Detect which cell encompasses the target text, then output its (x, y) center coordinate. 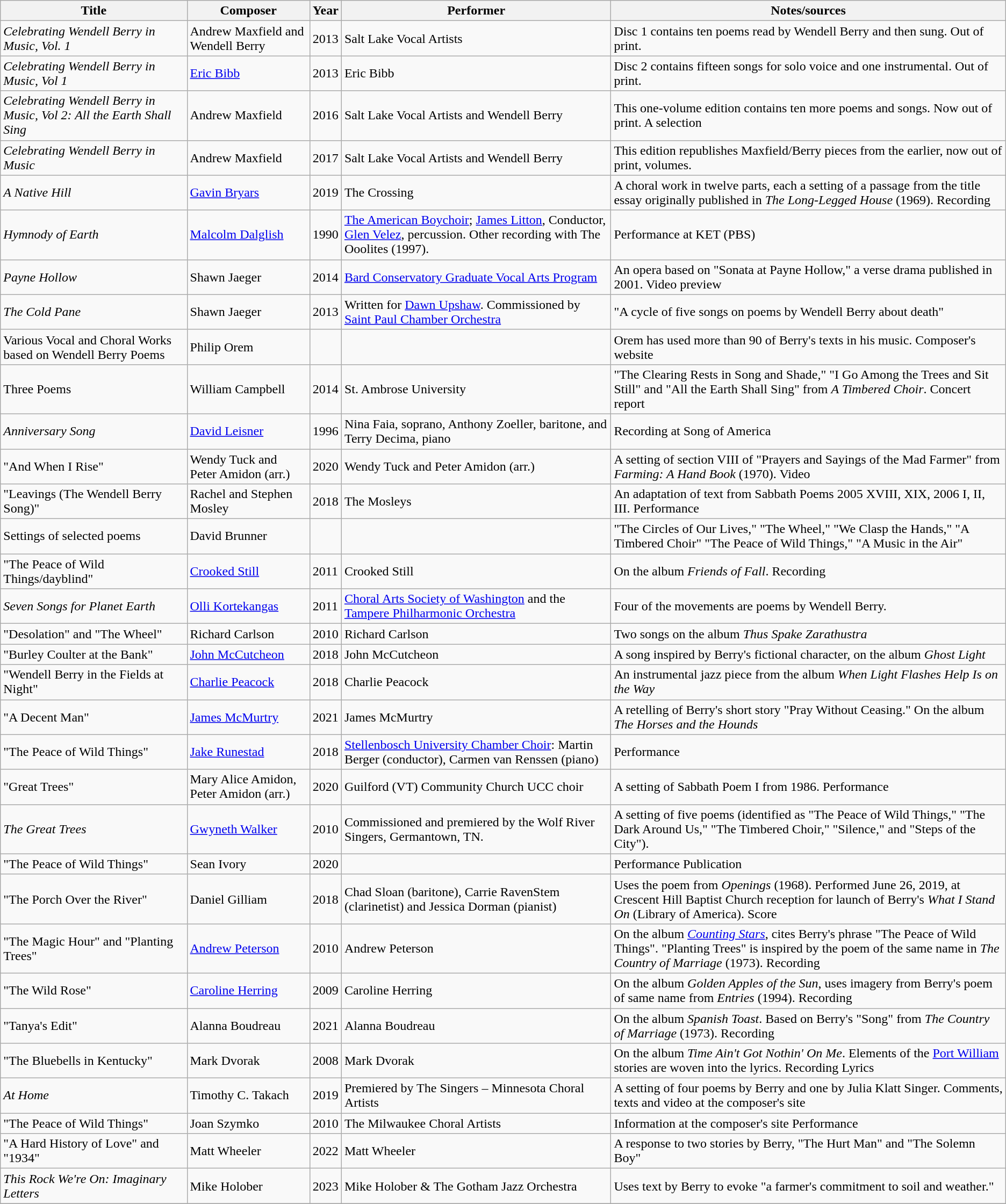
"The Porch Over the River" (94, 899)
Olli Kortekangas (248, 606)
A setting of Sabbath Poem I from 1986. Performance (808, 787)
2023 (326, 1186)
Orem has used more than 90 of Berry's texts in his music. Composer's website (808, 347)
Payne Hollow (94, 277)
Mike Holober & The Gotham Jazz Orchestra (476, 1186)
Bard Conservatory Graduate Vocal Arts Program (476, 277)
Joan Szymko (248, 1123)
Rachel and Stephen Mosley (248, 502)
2022 (326, 1151)
Chad Sloan (baritone), Carrie RavenStem (clarinetist) and Jessica Dorman (pianist) (476, 899)
2016 (326, 116)
Hymnody of Earth (94, 235)
An opera based on "Sonata at Payne Hollow," a verse drama published in 2001. Video preview (808, 277)
David Leisner (248, 431)
"The Clearing Rests in Song and Shade," "I Go Among the Trees and Sit Still" and "All the Earth Shall Sing" from A Timbered Choir. Concert report (808, 389)
Premiered by The Singers – Minnesota Choral Artists (476, 1096)
The American Boychoir; James Litton, Conductor, Glen Velez, percussion. Other recording with The Ooolites (1997). (476, 235)
"The Bluebells in Kentucky" (94, 1061)
Performance (808, 752)
St. Ambrose University (476, 389)
"The Wild Rose" (94, 991)
A Native Hill (94, 192)
Year (326, 11)
On the album Friends of Fall. Recording (808, 572)
Celebrating Wendell Berry in Music, Vol 2: All the Earth Shall Sing (94, 116)
"The Magic Hour" and "Planting Trees" (94, 948)
Andrew Maxfield and Wendell Berry (248, 39)
David Brunner (248, 536)
Title (94, 11)
An instrumental jazz piece from the album When Light Flashes Help Is on the Way (808, 682)
Seven Songs for Planet Earth (94, 606)
1990 (326, 235)
"Leavings (The Wendell Berry Song)" (94, 502)
Malcolm Dalglish (248, 235)
2017 (326, 158)
A setting of four poems by Berry and one by Julia Klatt Singer. Comments, texts and video at the composer's site (808, 1096)
Guilford (VT) Community Church UCC choir (476, 787)
Performance at KET (PBS) (808, 235)
Disc 1 contains ten poems read by Wendell Berry and then sung. Out of print. (808, 39)
Sean Ivory (248, 864)
William Campbell (248, 389)
A song inspired by Berry's fictional character, on the album Ghost Light (808, 654)
A choral work in twelve parts, each a setting of a passage from the title essay originally published in The Long-Legged House (1969). Recording (808, 192)
"Tanya's Edit" (94, 1025)
1996 (326, 431)
"The Circles of Our Lives," "The Wheel," "We Clasp the Hands," "A Timbered Choir" "The Peace of Wild Things," "A Music in the Air" (808, 536)
The Cold Pane (94, 312)
Various Vocal and Choral Works based on Wendell Berry Poems (94, 347)
Four of the movements are poems by Wendell Berry. (808, 606)
Information at the composer's site Performance (808, 1123)
Performance Publication (808, 864)
Written for Dawn Upshaw. Commissioned by Saint Paul Chamber Orchestra (476, 312)
Philip Orem (248, 347)
The Mosleys (476, 502)
At Home (94, 1096)
"Burley Coulter at the Bank" (94, 654)
Salt Lake Vocal Artists (476, 39)
2008 (326, 1061)
Commissioned and premiered by the Wolf River Singers, Germantown, TN. (476, 829)
Gavin Bryars (248, 192)
A retelling of Berry's short story "Pray Without Ceasing." On the album The Horses and the Hounds (808, 717)
This Rock We're On: Imaginary Letters (94, 1186)
Uses text by Berry to evoke "a farmer's commitment to soil and weather." (808, 1186)
Gwyneth Walker (248, 829)
On the album Time Ain't Got Nothin' On Me. Elements of the Port William stories are woven into the lyrics. Recording Lyrics (808, 1061)
Two songs on the album Thus Spake Zarathustra (808, 634)
A setting of five poems (identified as "The Peace of Wild Things," "The Dark Around Us," "The Timbered Choir," "Silence," and "Steps of the City"). (808, 829)
Disc 2 contains fifteen songs for solo voice and one instrumental. Out of print. (808, 73)
"A cycle of five songs on poems by Wendell Berry about death" (808, 312)
The Crossing (476, 192)
Celebrating Wendell Berry in Music (94, 158)
Settings of selected poems (94, 536)
"A Decent Man" (94, 717)
A setting of section VIII of "Prayers and Sayings of the Mad Farmer" from Farming: A Hand Book (1970). Video (808, 466)
Notes/sources (808, 11)
2009 (326, 991)
Jake Runestad (248, 752)
Nina Faia, soprano, Anthony Zoeller, baritone, and Terry Decima, piano (476, 431)
Anniversary Song (94, 431)
Three Poems (94, 389)
"And When I Rise" (94, 466)
"Wendell Berry in the Fields at Night" (94, 682)
A response to two stories by Berry, "The Hurt Man" and "The Solemn Boy" (808, 1151)
"The Peace of Wild Things/dayblind" (94, 572)
Choral Arts Society of Washington and the Tampere Philharmonic Orchestra (476, 606)
This edition republishes Maxfield/Berry pieces from the earlier, now out of print, volumes. (808, 158)
Stellenbosch University Chamber Choir: Martin Berger (conductor), Carmen van Renssen (piano) (476, 752)
"A Hard History of Love" and "1934" (94, 1151)
Mike Holober (248, 1186)
On the album Golden Apples of the Sun, uses imagery from Berry's poem of same name from Entries (1994). Recording (808, 991)
This one-volume edition contains ten more poems and songs. Now out of print. A selection (808, 116)
Composer (248, 11)
Celebrating Wendell Berry in Music, Vol 1 (94, 73)
The Great Trees (94, 829)
Recording at Song of America (808, 431)
Daniel Gilliam (248, 899)
Mary Alice Amidon, Peter Amidon (arr.) (248, 787)
"Desolation" and "The Wheel" (94, 634)
"Great Trees" (94, 787)
The Milwaukee Choral Artists (476, 1123)
Performer (476, 11)
An adaptation of text from Sabbath Poems 2005 XVIII, XIX, 2006 I, II, III. Performance (808, 502)
Timothy C. Takach (248, 1096)
Celebrating Wendell Berry in Music, Vol. 1 (94, 39)
On the album Spanish Toast. Based on Berry's "Song" from The Country of Marriage (1973). Recording (808, 1025)
